Detect which cell encompasses the target text, then output its [X, Y] center coordinate. 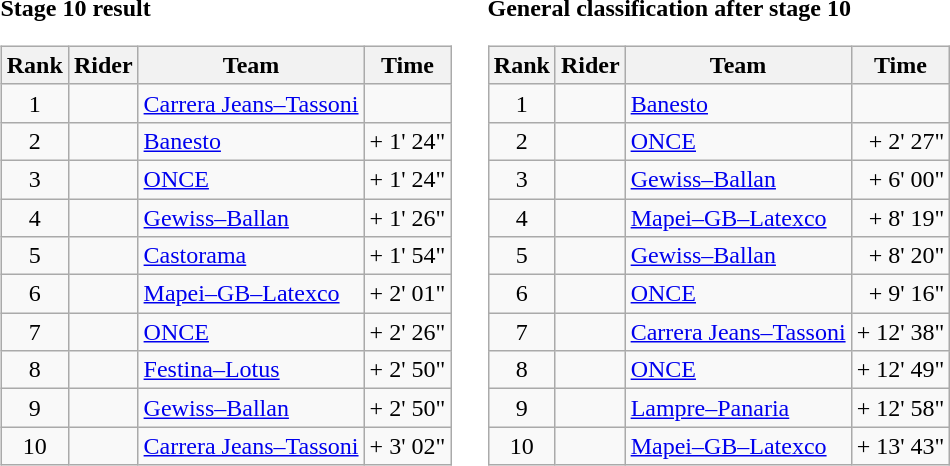
+ 2' 27" [900, 141]
+ 3' 02" [408, 446]
+ 1' 26" [408, 217]
+ 12' 49" [900, 370]
+ 1' 54" [408, 256]
+ 2' 01" [408, 294]
+ 9' 16" [900, 294]
Lampre–Panaria [738, 408]
+ 8' 20" [900, 256]
+ 8' 19" [900, 217]
+ 13' 43" [900, 446]
Festina–Lotus [251, 370]
+ 2' 26" [408, 332]
Castorama [251, 256]
+ 12' 38" [900, 332]
+ 12' 58" [900, 408]
+ 6' 00" [900, 179]
